Locate the cell with the specified text and output its [x, y] center coordinate. 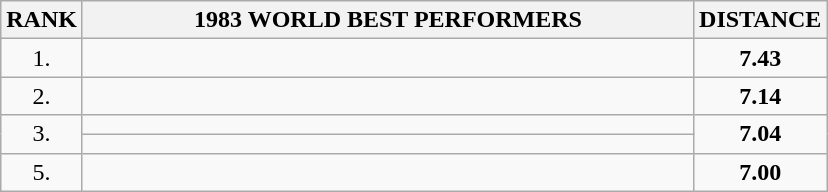
2. [42, 96]
7.04 [760, 134]
5. [42, 172]
7.14 [760, 96]
1. [42, 58]
1983 WORLD BEST PERFORMERS [388, 20]
3. [42, 134]
RANK [42, 20]
7.43 [760, 58]
DISTANCE [760, 20]
7.00 [760, 172]
